Extract the (X, Y) coordinate from the center of the cell holding the provided text.  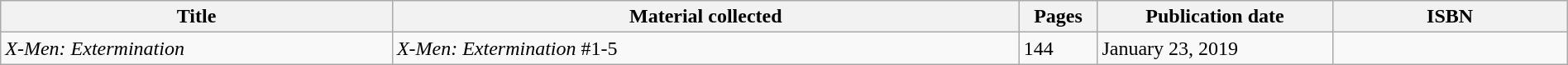
January 23, 2019 (1215, 48)
X-Men: Extermination (197, 48)
Pages (1059, 17)
Material collected (705, 17)
Publication date (1215, 17)
Title (197, 17)
X-Men: Extermination #1-5 (705, 48)
144 (1059, 48)
ISBN (1450, 17)
